From the cell containing the given text, extract its center point as [X, Y] coordinate. 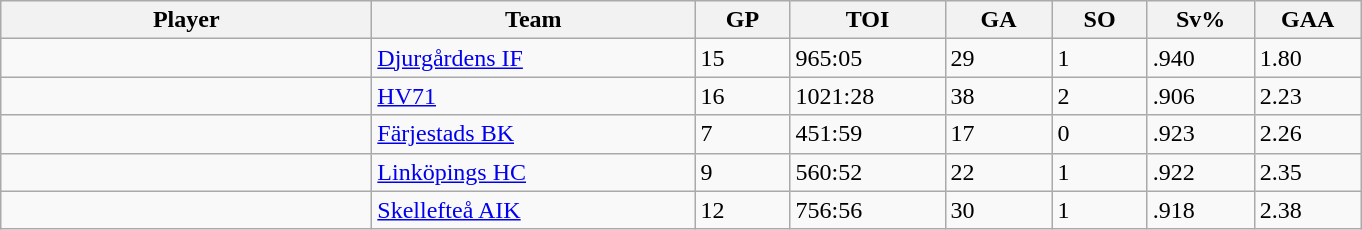
SO [1100, 20]
Linköpings HC [534, 172]
.906 [1200, 96]
2.26 [1308, 134]
0 [1100, 134]
965:05 [868, 58]
HV71 [534, 96]
2.23 [1308, 96]
451:59 [868, 134]
560:52 [868, 172]
Player [186, 20]
.918 [1200, 210]
TOI [868, 20]
756:56 [868, 210]
12 [742, 210]
7 [742, 134]
22 [998, 172]
2 [1100, 96]
GA [998, 20]
Skellefteå AIK [534, 210]
1.80 [1308, 58]
GAA [1308, 20]
29 [998, 58]
2.38 [1308, 210]
2.35 [1308, 172]
38 [998, 96]
9 [742, 172]
16 [742, 96]
Färjestads BK [534, 134]
17 [998, 134]
Djurgårdens IF [534, 58]
.923 [1200, 134]
30 [998, 210]
Team [534, 20]
.922 [1200, 172]
Sv% [1200, 20]
.940 [1200, 58]
1021:28 [868, 96]
15 [742, 58]
GP [742, 20]
